Pinpoint the cell where the given text exists, returning its [X, Y] midpoint coordinate. 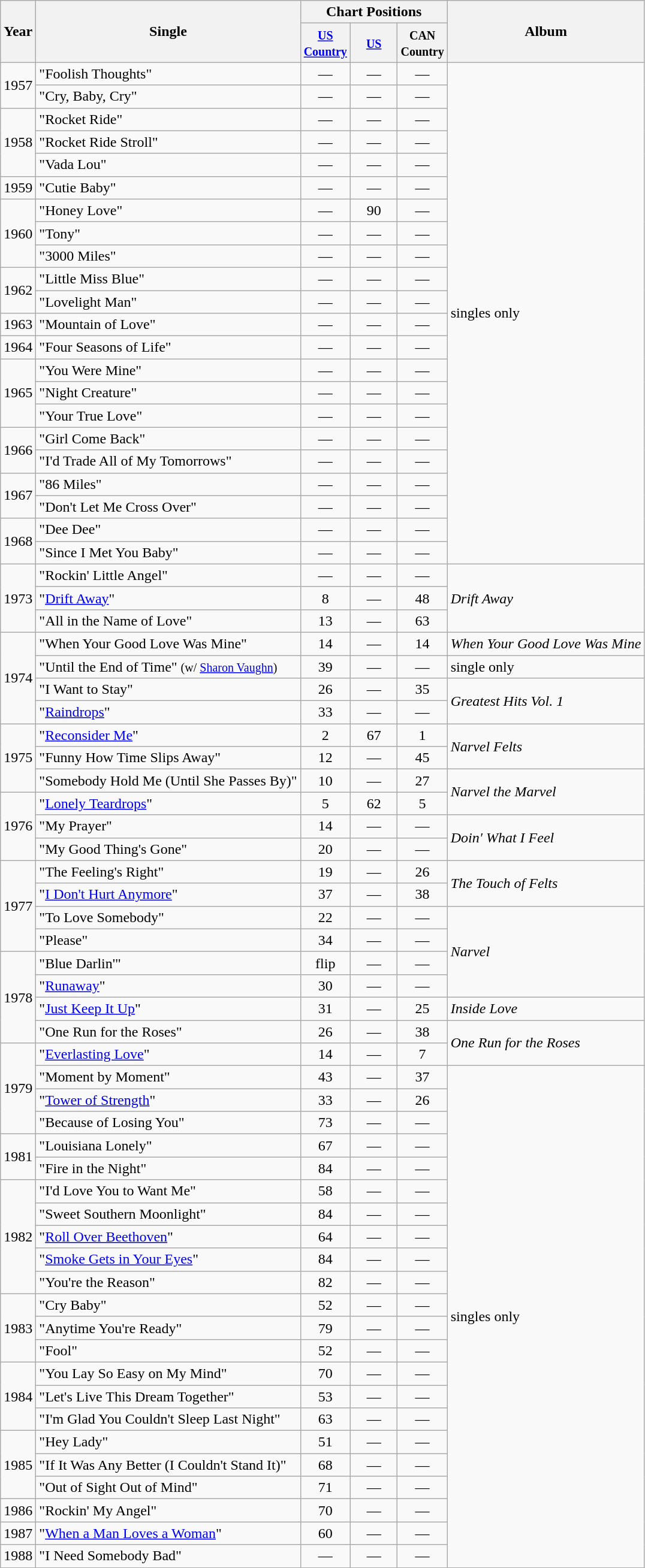
"I'd Trade All of My Tomorrows" [168, 461]
"Fool" [168, 1351]
1964 [18, 348]
"Four Seasons of Life" [168, 348]
58 [325, 1191]
71 [325, 1488]
1974 [18, 678]
1967 [18, 496]
"You Lay So Easy on My Mind" [168, 1373]
1960 [18, 233]
12 [325, 758]
"Blue Darlin'" [168, 963]
"You Were Mine" [168, 370]
"Little Miss Blue" [168, 279]
8 [325, 598]
Chart Positions [374, 12]
"If It Was Any Better (I Couldn't Stand It)" [168, 1465]
"Drift Away" [168, 598]
1988 [18, 1556]
single only [545, 667]
Narvel Felts [545, 747]
64 [325, 1237]
1979 [18, 1089]
flip [325, 963]
CAN Country [422, 43]
"Funny How Time Slips Away" [168, 758]
1982 [18, 1237]
Album [545, 31]
1978 [18, 997]
27 [422, 781]
1983 [18, 1328]
19 [325, 872]
Inside Love [545, 1008]
60 [325, 1533]
"You're the Reason" [168, 1282]
1968 [18, 541]
"Mountain of Love" [168, 325]
35 [422, 690]
"My Good Thing's Gone" [168, 849]
When Your Good Love Was Mine [545, 643]
"Anytime You're Ready" [168, 1328]
51 [325, 1442]
30 [325, 986]
22 [325, 917]
"When Your Good Love Was Mine" [168, 643]
US Country [325, 43]
"Everlasting Love" [168, 1055]
1958 [18, 142]
"I Want to Stay" [168, 690]
The Touch of Felts [545, 883]
One Run for the Roses [545, 1043]
"Your True Love" [168, 416]
Narvel [545, 951]
"Cry, Baby, Cry" [168, 96]
"Lovelight Man" [168, 301]
1973 [18, 598]
"Fire in the Night" [168, 1168]
"Tony" [168, 233]
"Because of Losing You" [168, 1123]
"I Don't Hurt Anymore" [168, 895]
"Until the End of Time" (w/ Sharon Vaughn) [168, 667]
1977 [18, 906]
"Don't Let Me Cross Over" [168, 507]
Doin' What I Feel [545, 838]
"Please" [168, 940]
68 [325, 1465]
"I'd Love You to Want Me" [168, 1191]
"To Love Somebody" [168, 917]
53 [325, 1397]
"Honey Love" [168, 210]
1957 [18, 85]
"3000 Miles" [168, 256]
1985 [18, 1465]
1 [422, 735]
1975 [18, 758]
"Cutie Baby" [168, 188]
Single [168, 31]
82 [325, 1282]
"When a Man Loves a Woman" [168, 1533]
90 [374, 210]
"Foolish Thoughts" [168, 74]
1962 [18, 290]
"Smoke Gets in Your Eyes" [168, 1259]
"One Run for the Roses" [168, 1031]
Greatest Hits Vol. 1 [545, 701]
43 [325, 1077]
34 [325, 940]
31 [325, 1008]
"Tower of Strength" [168, 1100]
1981 [18, 1157]
1965 [18, 393]
"Since I Met You Baby" [168, 552]
48 [422, 598]
"I'm Glad You Couldn't Sleep Last Night" [168, 1419]
13 [325, 621]
1959 [18, 188]
1976 [18, 826]
"Hey Lady" [168, 1442]
"Moment by Moment" [168, 1077]
1966 [18, 450]
"Runaway" [168, 986]
1987 [18, 1533]
Narvel the Marvel [545, 792]
"Dee Dee" [168, 530]
"I Need Somebody Bad" [168, 1556]
Drift Away [545, 598]
79 [325, 1328]
1984 [18, 1396]
"Somebody Hold Me (Until She Passes By)" [168, 781]
2 [325, 735]
"Sweet Southern Moonlight" [168, 1214]
25 [422, 1008]
"Roll Over Beethoven" [168, 1237]
73 [325, 1123]
"All in the Name of Love" [168, 621]
"Rockin' Little Angel" [168, 575]
"Vada Lou" [168, 165]
"My Prayer" [168, 826]
"Rocket Ride" [168, 119]
"The Feeling's Right" [168, 872]
"Girl Come Back" [168, 439]
"Reconsider Me" [168, 735]
45 [422, 758]
"Louisiana Lonely" [168, 1146]
10 [325, 781]
Year [18, 31]
62 [374, 803]
"Raindrops" [168, 712]
"86 Miles" [168, 484]
1963 [18, 325]
"Just Keep It Up" [168, 1008]
"Night Creature" [168, 393]
"Out of Sight Out of Mind" [168, 1488]
"Lonely Teardrops" [168, 803]
20 [325, 849]
7 [422, 1055]
"Rockin' My Angel" [168, 1510]
"Let's Live This Dream Together" [168, 1397]
1986 [18, 1510]
"Cry Baby" [168, 1305]
US [374, 43]
"Rocket Ride Stroll" [168, 142]
39 [325, 667]
